Detect which cell encompasses the target text, then output its [X, Y] center coordinate. 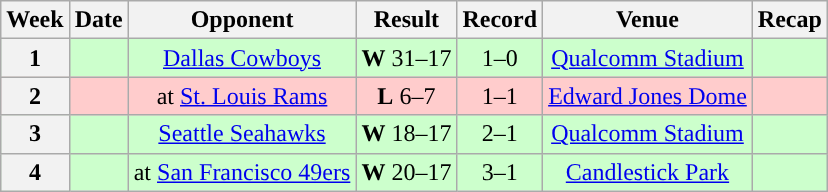
2 [35, 96]
4 [35, 172]
Venue [648, 20]
3–1 [500, 172]
Date [98, 20]
at San Francisco 49ers [242, 172]
W 20–17 [406, 172]
L 6–7 [406, 96]
1–1 [500, 96]
Record [500, 20]
Opponent [242, 20]
at St. Louis Rams [242, 96]
Recap [790, 20]
2–1 [500, 134]
Candlestick Park [648, 172]
1–0 [500, 58]
1 [35, 58]
Edward Jones Dome [648, 96]
W 31–17 [406, 58]
Result [406, 20]
Dallas Cowboys [242, 58]
Seattle Seahawks [242, 134]
W 18–17 [406, 134]
Week [35, 20]
3 [35, 134]
